Detect which cell encompasses the target text, then output its (x, y) center coordinate. 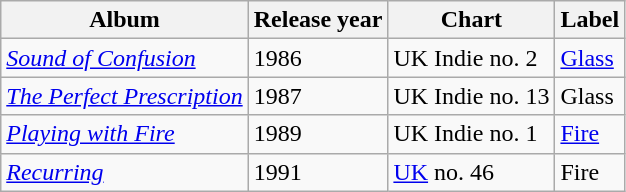
UK Indie no. 13 (472, 96)
The Perfect Prescription (124, 96)
1986 (318, 58)
Album (124, 20)
Chart (472, 20)
UK Indie no. 2 (472, 58)
Recurring (124, 172)
UK Indie no. 1 (472, 134)
UK no. 46 (472, 172)
1987 (318, 96)
Label (590, 20)
Release year (318, 20)
1989 (318, 134)
1991 (318, 172)
Playing with Fire (124, 134)
Sound of Confusion (124, 58)
